Pinpoint the cell where the given text exists, returning its [X, Y] midpoint coordinate. 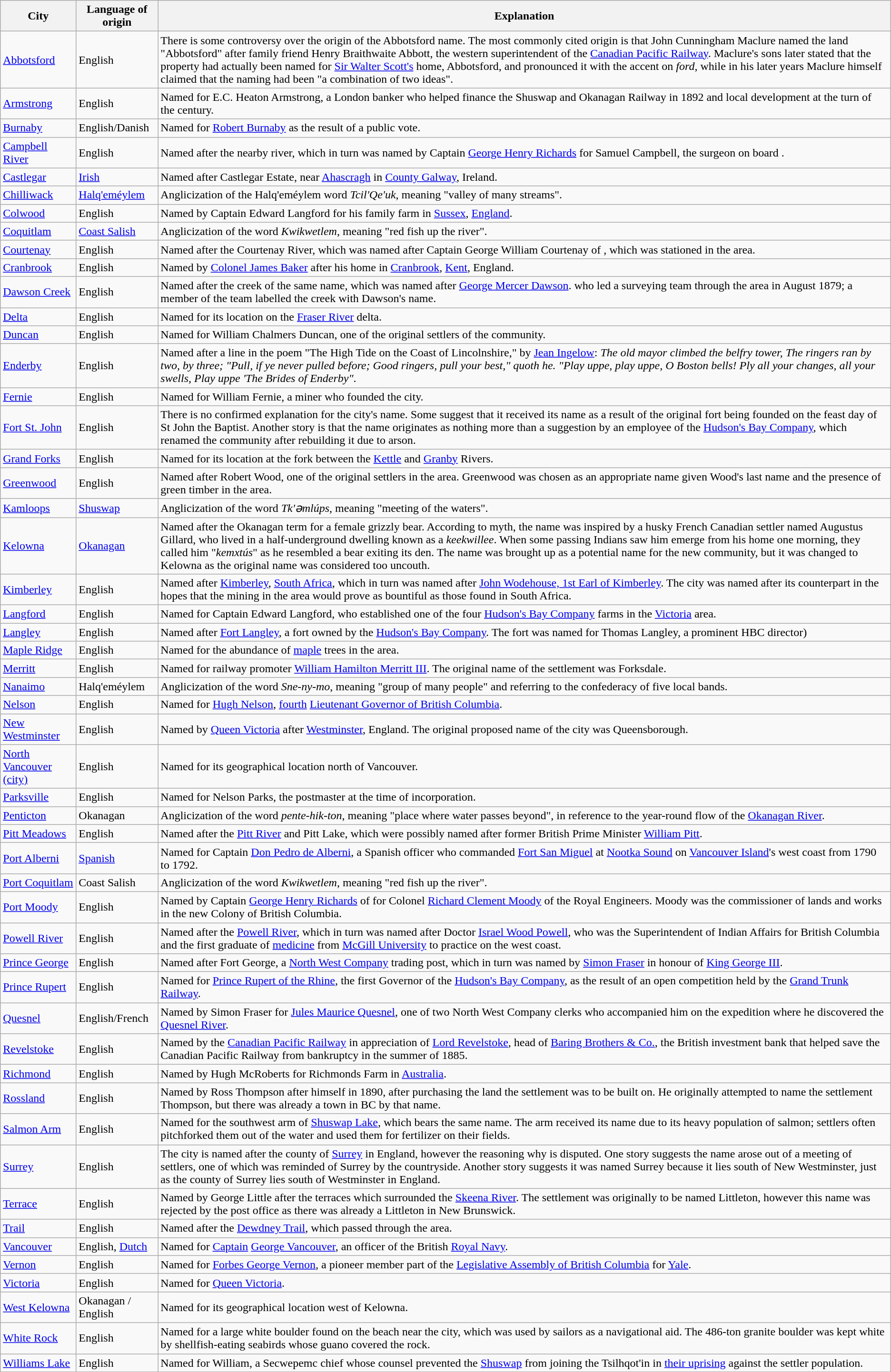
White Rock [38, 1338]
Cranbrook [38, 267]
Named after the Pitt River and Pitt Lake, which were possibly named after former British Prime Minister William Pitt. [525, 833]
Chilliwack [38, 195]
Named for Queen Victoria. [525, 1283]
Armstrong [38, 104]
Rossland [38, 1098]
Nanaimo [38, 686]
Port Coquitlam [38, 882]
Courtenay [38, 249]
Dawson Creek [38, 292]
Greenwood [38, 483]
Prince George [38, 963]
Explanation [525, 16]
West Kelowna [38, 1307]
Penticton [38, 815]
Named after the nearby river, which in turn was named by Captain George Henry Richards for Samuel Campbell, the surgeon on board . [525, 152]
Surrey [38, 1166]
Burnaby [38, 128]
Trail [38, 1228]
English/Danish [117, 128]
Salmon Arm [38, 1129]
Named for its location at the fork between the Kettle and Granby Rivers. [525, 459]
Duncan [38, 335]
Delta [38, 316]
Powell River [38, 938]
Anglicization of the word Sne-ny-mo, meaning "group of many people" and referring to the confederacy of five local bands. [525, 686]
Colwood [38, 213]
Maple Ridge [38, 650]
Named for Captain Edward Langford, who established one of the four Hudson's Bay Company farms in the Victoria area. [525, 614]
Langford [38, 614]
Irish [117, 177]
Named by Queen Victoria after Westminster, England. The original proposed name of the city was Queensborough. [525, 729]
English, Dutch [117, 1246]
Fernie [38, 397]
Named for its geographical location west of Kelowna. [525, 1307]
Named by Captain Edward Langford for his family farm in Sussex, England. [525, 213]
Named for William Fernie, a miner who founded the city. [525, 397]
Langley [38, 632]
Abbotsford [38, 60]
Named for Hugh Nelson, fourth Lieutenant Governor of British Columbia. [525, 705]
Anglicization of the word pente-hik-ton, meaning "place where water passes beyond", in reference to the year-round flow of the Okanagan River. [525, 815]
Named for its location on the Fraser River delta. [525, 316]
Revelstoke [38, 1049]
Enderby [38, 366]
Named after Fort Langley, a fort owned by the Hudson's Bay Company. The fort was named for Thomas Langley, a prominent HBC director) [525, 632]
Spanish [117, 858]
Coquitlam [38, 231]
Named for its geographical location north of Vancouver. [525, 766]
City [38, 16]
Named for the abundance of maple trees in the area. [525, 650]
Named after the Courtenay River, which was named after Captain George William Courtenay of , which was stationed in the area. [525, 249]
North Vancouver (city) [38, 766]
Named for Captain George Vancouver, an officer of the British Royal Navy. [525, 1246]
New Westminster [38, 729]
Named for Forbes George Vernon, a pioneer member part of the Legislative Assembly of British Columbia for Yale. [525, 1264]
Grand Forks [38, 459]
Kamloops [38, 508]
Kimberley [38, 590]
Anglicization of the Halq'eméylem word Tcil'Qe'uk, meaning "valley of many streams". [525, 195]
Kelowna [38, 546]
English/French [117, 1018]
Prince Rupert [38, 988]
Named by Colonel James Baker after his home in Cranbrook, Kent, England. [525, 267]
Language of origin [117, 16]
Nelson [38, 705]
Campbell River [38, 152]
Richmond [38, 1074]
Williams Lake [38, 1363]
Named after the Dewdney Trail, which passed through the area. [525, 1228]
Vancouver [38, 1246]
Named for railway promoter William Hamilton Merritt III. The original name of the settlement was Forksdale. [525, 668]
Named for William Chalmers Duncan, one of the original settlers of the community. [525, 335]
Vernon [38, 1264]
Named for Nelson Parks, the postmaster at the time of incorporation. [525, 797]
Anglicization of the word Tk'əmlúps, meaning "meeting of the waters". [525, 508]
Merritt [38, 668]
Victoria [38, 1283]
Quesnel [38, 1018]
Pitt Meadows [38, 833]
Terrace [38, 1204]
Shuswap [117, 508]
Okanagan / English [117, 1307]
Parksville [38, 797]
Named after Fort George, a North West Company trading post, which in turn was named by Simon Fraser in honour of King George III. [525, 963]
Named after Castlegar Estate, near Ahascragh in County Galway, Ireland. [525, 177]
Named by Hugh McRoberts for Richmonds Farm in Australia. [525, 1074]
Named for Robert Burnaby as the result of a public vote. [525, 128]
Port Moody [38, 907]
Fort St. John [38, 428]
Castlegar [38, 177]
Port Alberni [38, 858]
